For the text-containing cell, return its midpoint in (X, Y) coordinate format. 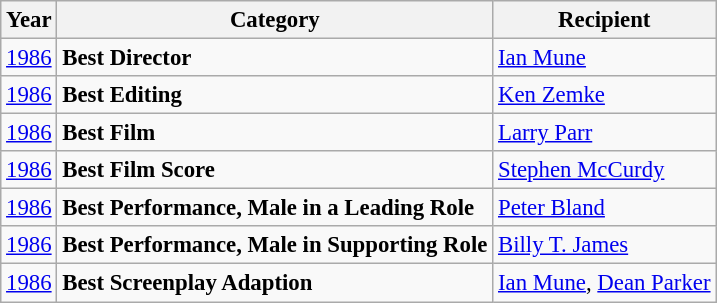
Larry Parr (604, 133)
Best Performance, Male in Supporting Role (275, 245)
Year (29, 20)
Best Screenplay Adaption (275, 283)
Category (275, 20)
Best Performance, Male in a Leading Role (275, 208)
Recipient (604, 20)
Billy T. James (604, 245)
Ian Mune, Dean Parker (604, 283)
Best Director (275, 58)
Best Film (275, 133)
Ian Mune (604, 58)
Best Film Score (275, 170)
Ken Zemke (604, 95)
Peter Bland (604, 208)
Stephen McCurdy (604, 170)
Best Editing (275, 95)
